Determine the (x, y) coordinate at the center of the cell enclosing the given text.  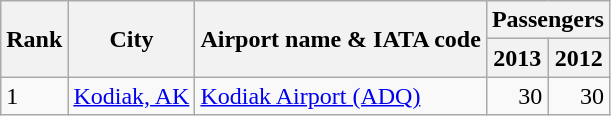
2012 (579, 58)
City (132, 39)
1 (34, 96)
Kodiak Airport (ADQ) (340, 96)
Kodiak, AK (132, 96)
Rank (34, 39)
Passengers (548, 20)
2013 (517, 58)
Airport name & IATA code (340, 39)
